Extract the [x, y] coordinate from the center of the cell holding the provided text.  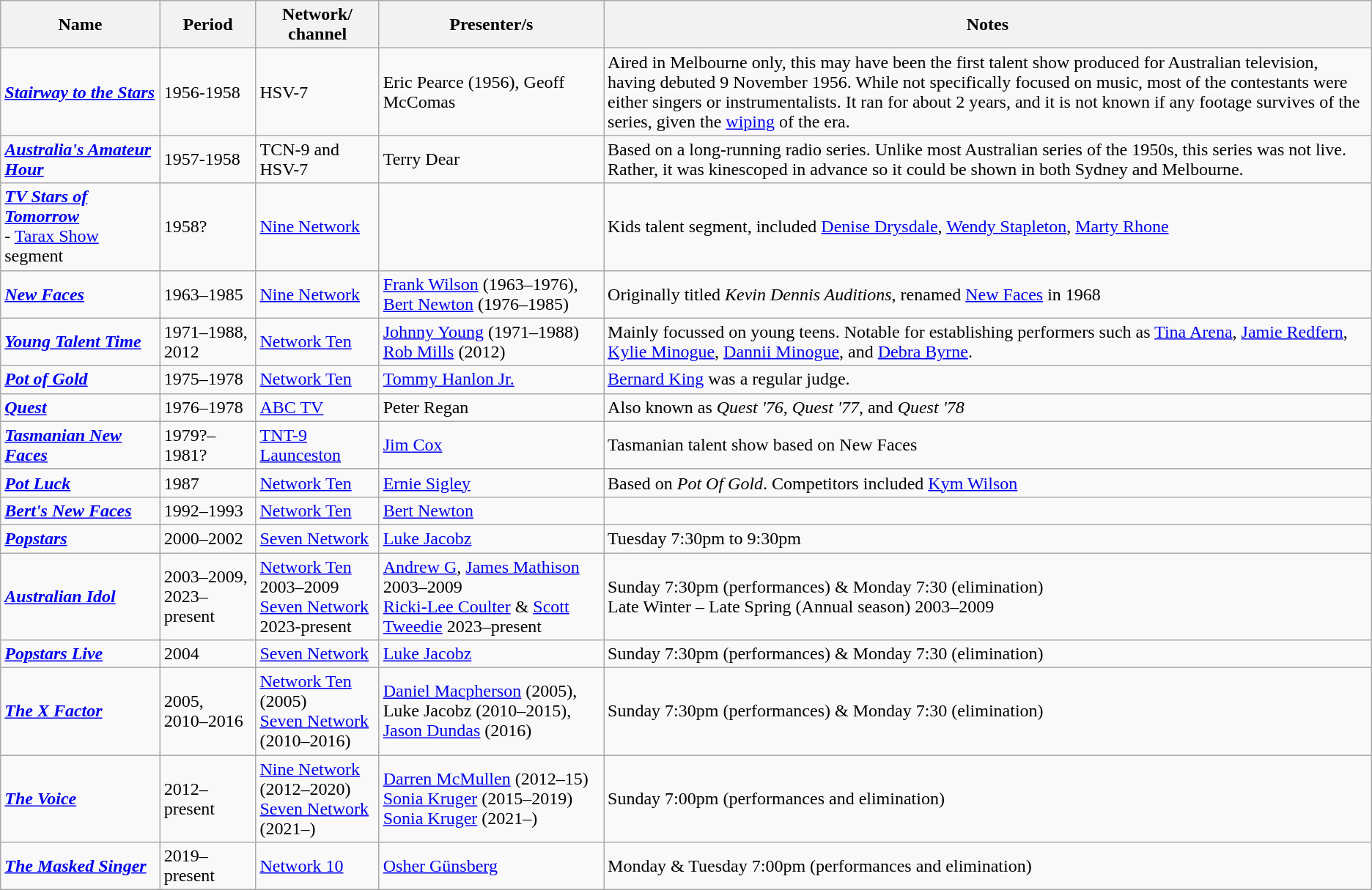
2012–present [208, 798]
Nine Network (2012–2020)Seven Network (2021–) [317, 798]
Johnny Young (1971–1988)Rob Mills (2012) [491, 341]
Australia's Amateur Hour [81, 160]
Bernard King was a regular judge. [988, 379]
Network 10 [317, 866]
Bert Newton [491, 511]
TNT-9 Launceston [317, 445]
Bert's New Faces [81, 511]
Pot Luck [81, 483]
1956-1958 [208, 92]
Popstars Live [81, 654]
Young Talent Time [81, 341]
Sunday 7:00pm (performances and elimination) [988, 798]
Network Ten 2003–2009Seven Network 2023-present [317, 596]
1987 [208, 483]
Tasmanian talent show based on New Faces [988, 445]
1971–1988, 2012 [208, 341]
Presenter/s [491, 25]
Stairway to the Stars [81, 92]
2019–present [208, 866]
ABC TV [317, 407]
Darren McMullen (2012–15) Sonia Kruger (2015–2019) Sonia Kruger (2021–) [491, 798]
Notes [988, 25]
Network/channel [317, 25]
The Voice [81, 798]
Tasmanian New Faces [81, 445]
1957-1958 [208, 160]
TV Stars of Tomorrow - Tarax Show segment [81, 227]
Tommy Hanlon Jr. [491, 379]
Australian Idol [81, 596]
Frank Wilson (1963–1976), Bert Newton (1976–1985) [491, 294]
Kids talent segment, included Denise Drysdale, Wendy Stapleton, Marty Rhone [988, 227]
Name [81, 25]
1992–1993 [208, 511]
1958? [208, 227]
1975–1978 [208, 379]
Sunday 7:30pm (performances) & Monday 7:30 (elimination)Late Winter – Late Spring (Annual season) 2003–2009 [988, 596]
Quest [81, 407]
Andrew G, James Mathison 2003–2009Ricki-Lee Coulter & Scott Tweedie 2023–present [491, 596]
Daniel Macpherson (2005), Luke Jacobz (2010–2015), Jason Dundas (2016) [491, 712]
Tuesday 7:30pm to 9:30pm [988, 538]
Jim Cox [491, 445]
Popstars [81, 538]
Osher Günsberg [491, 866]
2005, 2010–2016 [208, 712]
2003–2009, 2023–present [208, 596]
1979?–1981? [208, 445]
Network Ten (2005)Seven Network (2010–2016) [317, 712]
2000–2002 [208, 538]
The Masked Singer [81, 866]
Eric Pearce (1956), Geoff McComas [491, 92]
HSV-7 [317, 92]
TCN-9 and HSV-7 [317, 160]
Pot of Gold [81, 379]
Period [208, 25]
2004 [208, 654]
Also known as Quest '76, Quest '77, and Quest '78 [988, 407]
Monday & Tuesday 7:00pm (performances and elimination) [988, 866]
1976–1978 [208, 407]
New Faces [81, 294]
1963–1985 [208, 294]
Ernie Sigley [491, 483]
Originally titled Kevin Dennis Auditions, renamed New Faces in 1968 [988, 294]
Terry Dear [491, 160]
Based on Pot Of Gold. Competitors included Kym Wilson [988, 483]
The X Factor [81, 712]
Peter Regan [491, 407]
